Identify which cell holds the provided text, then report its (X, Y) central coordinate. 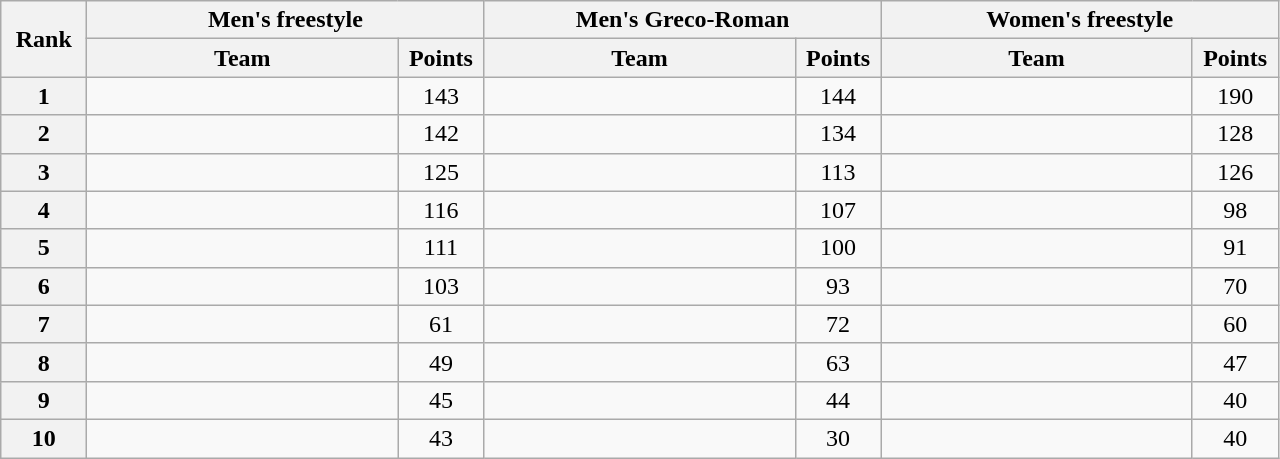
Men's freestyle (286, 20)
30 (838, 438)
126 (1235, 172)
61 (441, 324)
72 (838, 324)
144 (838, 96)
100 (838, 248)
49 (441, 362)
103 (441, 286)
60 (1235, 324)
Women's freestyle (1080, 20)
45 (441, 400)
7 (44, 324)
113 (838, 172)
142 (441, 134)
128 (1235, 134)
Rank (44, 39)
8 (44, 362)
107 (838, 210)
6 (44, 286)
3 (44, 172)
91 (1235, 248)
134 (838, 134)
93 (838, 286)
9 (44, 400)
143 (441, 96)
190 (1235, 96)
43 (441, 438)
111 (441, 248)
98 (1235, 210)
47 (1235, 362)
63 (838, 362)
4 (44, 210)
10 (44, 438)
125 (441, 172)
2 (44, 134)
70 (1235, 286)
44 (838, 400)
1 (44, 96)
Men's Greco-Roman (682, 20)
116 (441, 210)
5 (44, 248)
